Return the [x, y] coordinate for the center point of the cell that contains the specified text.  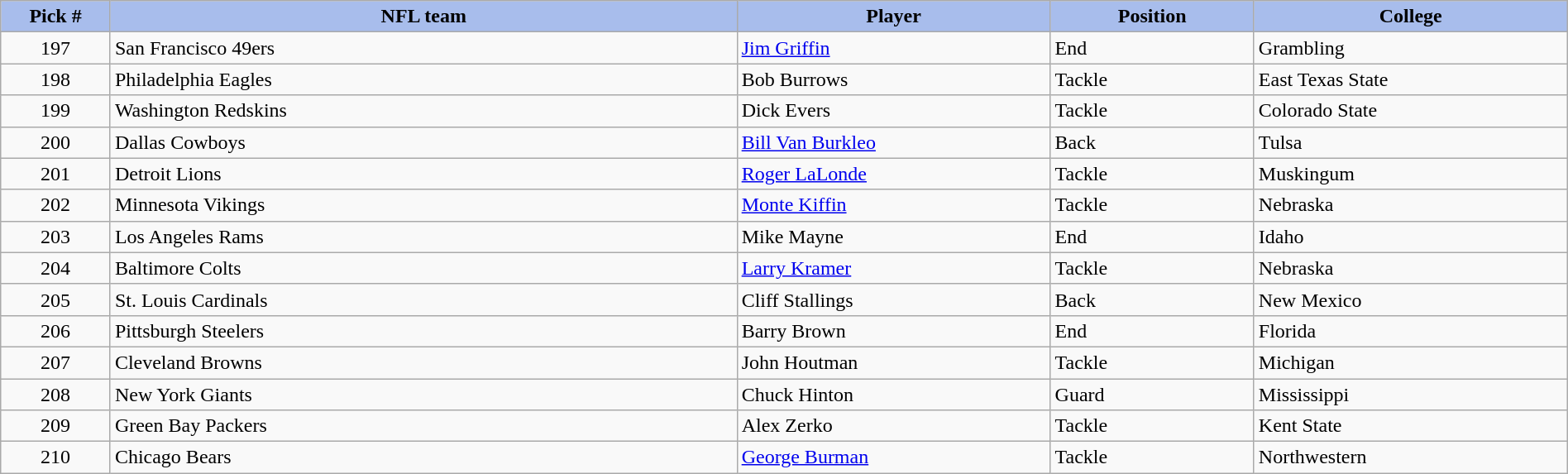
John Houtman [893, 362]
Pittsburgh Steelers [423, 331]
Michigan [1411, 362]
Mississippi [1411, 395]
Chicago Bears [423, 457]
Monte Kiffin [893, 205]
200 [56, 142]
202 [56, 205]
197 [56, 48]
Bob Burrows [893, 79]
Colorado State [1411, 111]
Mike Mayne [893, 237]
207 [56, 362]
East Texas State [1411, 79]
Kent State [1411, 426]
Guard [1152, 395]
206 [56, 331]
St. Louis Cardinals [423, 299]
New Mexico [1411, 299]
Philadelphia Eagles [423, 79]
208 [56, 395]
Northwestern [1411, 457]
Position [1152, 17]
College [1411, 17]
Alex Zerko [893, 426]
Jim Griffin [893, 48]
San Francisco 49ers [423, 48]
203 [56, 237]
Grambling [1411, 48]
199 [56, 111]
George Burman [893, 457]
209 [56, 426]
Chuck Hinton [893, 395]
Washington Redskins [423, 111]
201 [56, 174]
Larry Kramer [893, 268]
Detroit Lions [423, 174]
Cleveland Browns [423, 362]
Muskingum [1411, 174]
198 [56, 79]
Cliff Stallings [893, 299]
210 [56, 457]
NFL team [423, 17]
Los Angeles Rams [423, 237]
Tulsa [1411, 142]
New York Giants [423, 395]
Idaho [1411, 237]
Minnesota Vikings [423, 205]
Green Bay Packers [423, 426]
Barry Brown [893, 331]
205 [56, 299]
Dallas Cowboys [423, 142]
Roger LaLonde [893, 174]
Baltimore Colts [423, 268]
204 [56, 268]
Dick Evers [893, 111]
Player [893, 17]
Florida [1411, 331]
Pick # [56, 17]
Bill Van Burkleo [893, 142]
